Capture the cell that displays the provided text and extract its [X, Y] central coordinate. 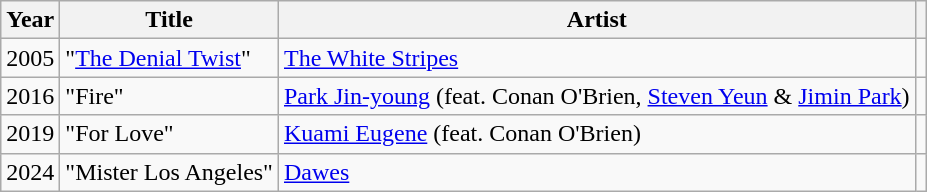
Kuami Eugene (feat. Conan O'Brien) [596, 134]
The White Stripes [596, 58]
"Fire" [170, 96]
"Mister Los Angeles" [170, 172]
"For Love" [170, 134]
Title [170, 20]
2019 [30, 134]
Dawes [596, 172]
Year [30, 20]
2005 [30, 58]
Artist [596, 20]
2016 [30, 96]
Park Jin-young (feat. Conan O'Brien, Steven Yeun & Jimin Park) [596, 96]
2024 [30, 172]
"The Denial Twist" [170, 58]
